Return the [X, Y] coordinate for the center point of the cell that contains the specified text.  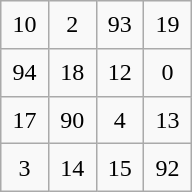
93 [120, 25]
12 [120, 72]
10 [25, 25]
14 [72, 168]
13 [168, 120]
18 [72, 72]
2 [72, 25]
94 [25, 72]
3 [25, 168]
0 [168, 72]
4 [120, 120]
92 [168, 168]
17 [25, 120]
90 [72, 120]
19 [168, 25]
15 [120, 168]
